Identify which cell holds the provided text, then report its (x, y) central coordinate. 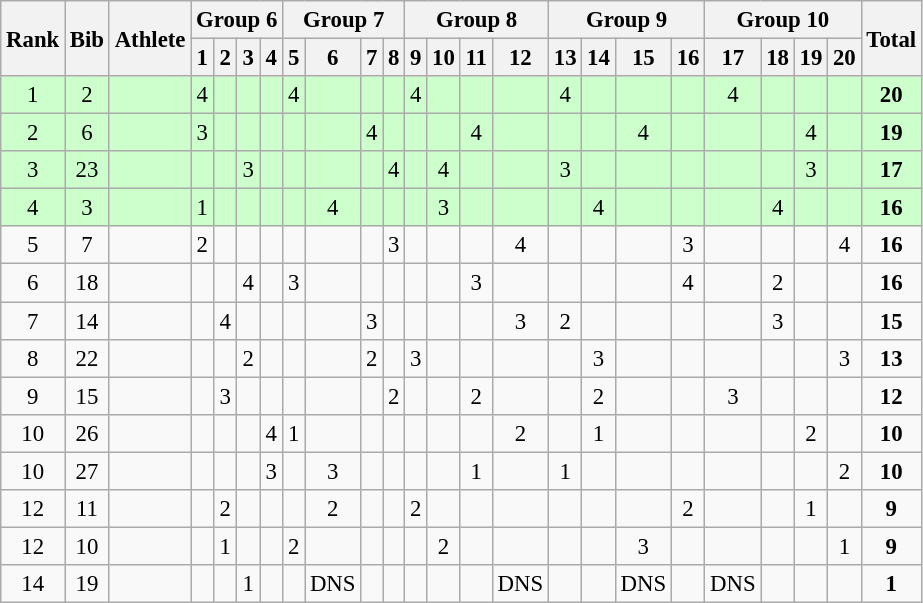
Bib (88, 38)
26 (88, 433)
Athlete (150, 38)
23 (88, 170)
Group 9 (626, 20)
27 (88, 471)
Total (891, 38)
Group 10 (783, 20)
Group 7 (344, 20)
Group 6 (237, 20)
Rank (33, 38)
Group 8 (477, 20)
22 (88, 358)
